Return the (X, Y) coordinate for the center point of the cell that contains the specified text.  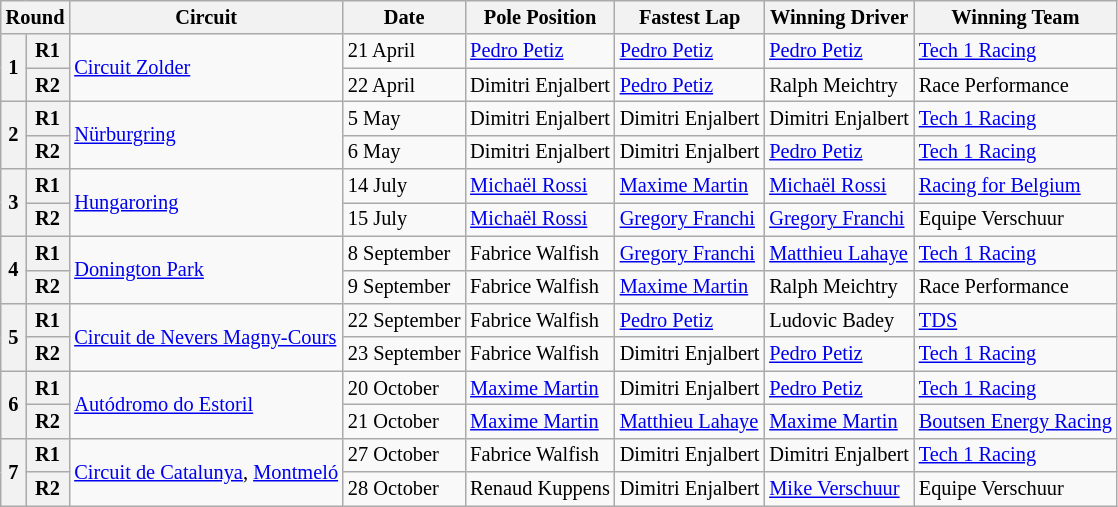
4 (14, 270)
7 (14, 472)
TDS (1016, 320)
Round (36, 17)
6 May (404, 152)
15 July (404, 219)
5 (14, 336)
27 October (404, 455)
Mike Verschuur (839, 489)
6 (14, 404)
3 (14, 202)
Renaud Kuppens (540, 489)
14 July (404, 186)
1 (14, 68)
2 (14, 134)
28 October (404, 489)
22 April (404, 85)
23 September (404, 354)
Winning Team (1016, 17)
Nürburgring (206, 134)
21 October (404, 421)
Circuit (206, 17)
Autódromo do Estoril (206, 404)
Hungaroring (206, 202)
22 September (404, 320)
Donington Park (206, 270)
Racing for Belgium (1016, 186)
Date (404, 17)
8 September (404, 253)
Pole Position (540, 17)
Boutsen Energy Racing (1016, 421)
Circuit de Catalunya, Montmeló (206, 472)
20 October (404, 388)
Circuit de Nevers Magny-Cours (206, 336)
Winning Driver (839, 17)
Circuit Zolder (206, 68)
Ludovic Badey (839, 320)
Fastest Lap (690, 17)
5 May (404, 118)
9 September (404, 287)
21 April (404, 51)
